Capture the cell that displays the provided text and extract its (x, y) central coordinate. 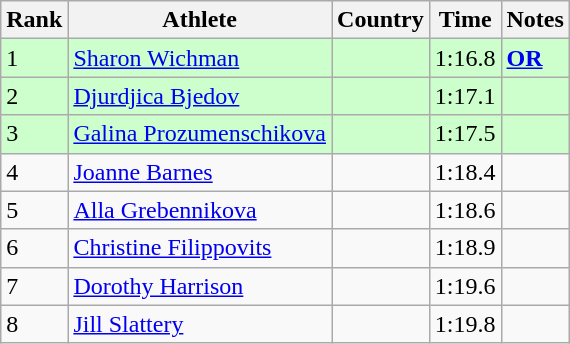
3 (34, 134)
1:17.1 (465, 96)
1:18.9 (465, 248)
1:17.5 (465, 134)
1 (34, 58)
Sharon Wichman (200, 58)
Jill Slattery (200, 324)
8 (34, 324)
6 (34, 248)
7 (34, 286)
1:19.8 (465, 324)
Notes (535, 20)
2 (34, 96)
5 (34, 210)
Dorothy Harrison (200, 286)
1:18.6 (465, 210)
Time (465, 20)
Athlete (200, 20)
Christine Filippovits (200, 248)
Country (381, 20)
Alla Grebennikova (200, 210)
Galina Prozumenschikova (200, 134)
Joanne Barnes (200, 172)
1:18.4 (465, 172)
1:16.8 (465, 58)
1:19.6 (465, 286)
OR (535, 58)
4 (34, 172)
Djurdjica Bjedov (200, 96)
Rank (34, 20)
